Output the (x, y) coordinate of the center of the cell containing the given text.  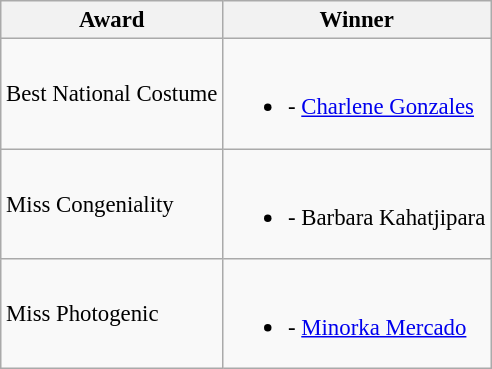
Miss Congeniality (112, 204)
Award (112, 20)
Miss Photogenic (112, 314)
- Charlene Gonzales (357, 94)
- Minorka Mercado (357, 314)
Winner (357, 20)
Best National Costume (112, 94)
- Barbara Kahatjipara (357, 204)
